Identify which cell holds the provided text, then report its (x, y) central coordinate. 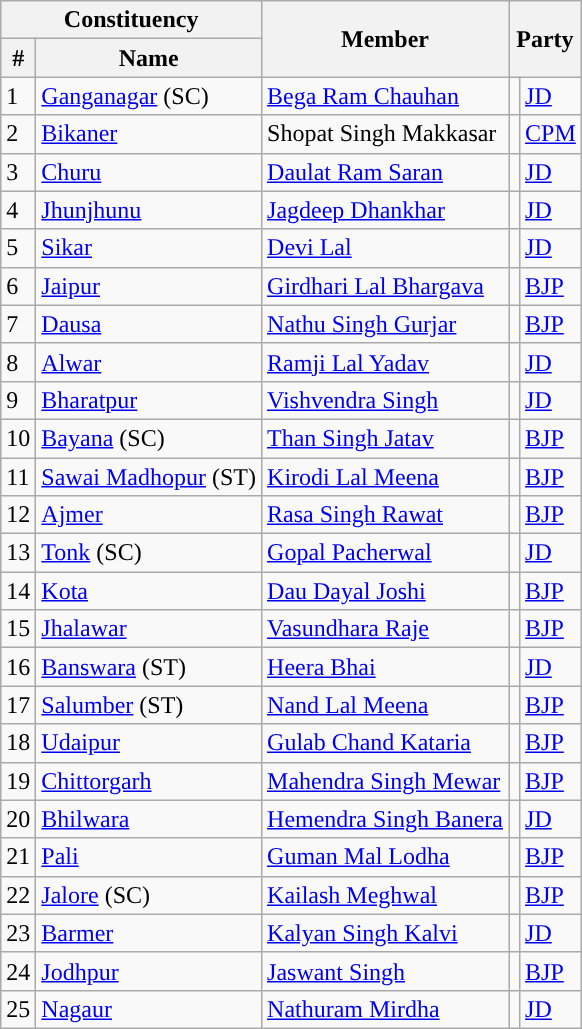
2 (18, 134)
Hemendra Singh Banera (386, 819)
Bharatpur (149, 400)
Sikar (149, 248)
Devi Lal (386, 248)
Dau Dayal Joshi (386, 591)
Jhunjhunu (149, 210)
Name (149, 58)
Bayana (SC) (149, 438)
15 (18, 629)
Vishvendra Singh (386, 400)
17 (18, 705)
Nathuram Mirdha (386, 1009)
Pali (149, 857)
13 (18, 553)
Shopat Singh Makkasar (386, 134)
Sawai Madhopur (ST) (149, 477)
Barmer (149, 933)
20 (18, 819)
Bega Ram Chauhan (386, 96)
6 (18, 286)
22 (18, 895)
Dausa (149, 324)
1 (18, 96)
Mahendra Singh Mewar (386, 781)
Gulab Chand Kataria (386, 743)
Guman Mal Lodha (386, 857)
Jaswant Singh (386, 971)
Daulat Ram Saran (386, 172)
14 (18, 591)
8 (18, 362)
Nand Lal Meena (386, 705)
Jhalawar (149, 629)
Kirodi Lal Meena (386, 477)
11 (18, 477)
Jagdeep Dhankhar (386, 210)
Bikaner (149, 134)
Kota (149, 591)
Ramji Lal Yadav (386, 362)
4 (18, 210)
Nagaur (149, 1009)
16 (18, 667)
Chittorgarh (149, 781)
23 (18, 933)
Member (386, 39)
Girdhari Lal Bhargava (386, 286)
Jalore (SC) (149, 895)
Vasundhara Raje (386, 629)
Ganganagar (SC) (149, 96)
Jodhpur (149, 971)
9 (18, 400)
5 (18, 248)
21 (18, 857)
Heera Bhai (386, 667)
Party (544, 39)
7 (18, 324)
3 (18, 172)
Kailash Meghwal (386, 895)
Salumber (ST) (149, 705)
Rasa Singh Rawat (386, 515)
Nathu Singh Gurjar (386, 324)
Alwar (149, 362)
18 (18, 743)
24 (18, 971)
Churu (149, 172)
Jaipur (149, 286)
25 (18, 1009)
Gopal Pacherwal (386, 553)
Kalyan Singh Kalvi (386, 933)
Banswara (ST) (149, 667)
Constituency (132, 20)
10 (18, 438)
19 (18, 781)
Than Singh Jatav (386, 438)
Udaipur (149, 743)
# (18, 58)
Tonk (SC) (149, 553)
Ajmer (149, 515)
CPM (551, 134)
12 (18, 515)
Bhilwara (149, 819)
